Search for the cell housing the specified text and yield its (x, y) center coordinate. 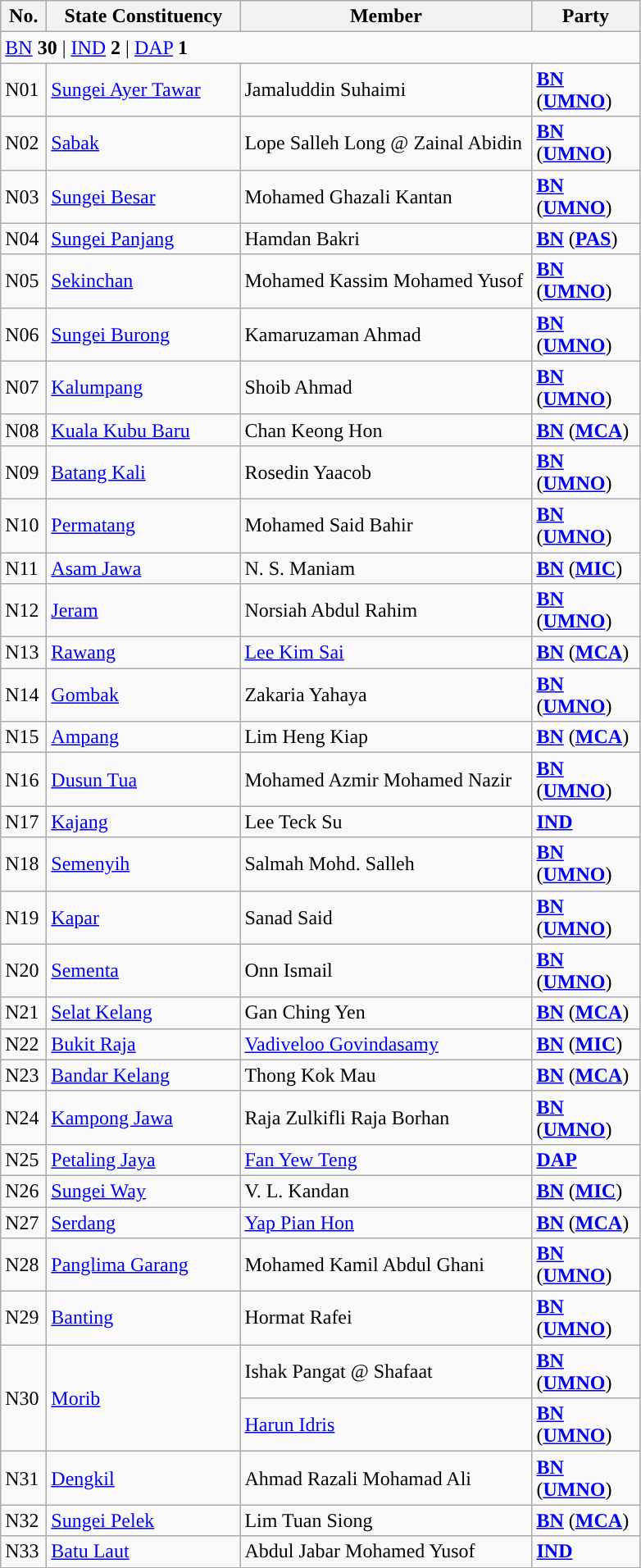
Harun Idris (386, 1425)
Jeram (143, 610)
N16 (24, 779)
Mohamed Ghazali Kantan (386, 197)
Morib (143, 1398)
Mohamed Azmir Mohamed Nazir (386, 779)
N29 (24, 1319)
Hamdan Bakri (386, 239)
Sementa (143, 971)
Kuala Kubu Baru (143, 430)
Sungei Ayer Tawar (143, 90)
N11 (24, 568)
Ishak Pangat @ Shafaat (386, 1371)
Gombak (143, 695)
State Constituency (143, 16)
Sungei Burong (143, 335)
N20 (24, 971)
N33 (24, 1552)
Bukit Raja (143, 1044)
N22 (24, 1044)
Banting (143, 1319)
N24 (24, 1117)
N03 (24, 197)
N15 (24, 737)
Batang Kali (143, 472)
Yap Pian Hon (386, 1223)
N31 (24, 1478)
N09 (24, 472)
Hormat Rafei (386, 1319)
Member (386, 16)
Gan Ching Yen (386, 1013)
Serdang (143, 1223)
N04 (24, 239)
N17 (24, 822)
Lee Teck Su (386, 822)
Mohamed Said Bahir (386, 525)
N23 (24, 1075)
N10 (24, 525)
Petaling Jaya (143, 1160)
N25 (24, 1160)
Panglima Garang (143, 1265)
N12 (24, 610)
Sungei Panjang (143, 239)
Sungei Way (143, 1191)
Kamaruzaman Ahmad (386, 335)
Abdul Jabar Mohamed Yusof (386, 1552)
No. (24, 16)
N05 (24, 280)
Salmah Mohd. Salleh (386, 864)
Kapar (143, 917)
N08 (24, 430)
Dengkil (143, 1478)
Shoib Ahmad (386, 387)
Vadiveloo Govindasamy (386, 1044)
Rawang (143, 653)
Sungei Besar (143, 197)
BN 30 | IND 2 | DAP 1 (320, 48)
Raja Zulkifli Raja Borhan (386, 1117)
N32 (24, 1520)
N14 (24, 695)
BN (PAS) (585, 239)
N27 (24, 1223)
Semenyih (143, 864)
N19 (24, 917)
N01 (24, 90)
Lope Salleh Long @ Zainal Abidin (386, 143)
N07 (24, 387)
N18 (24, 864)
Dusun Tua (143, 779)
Fan Yew Teng (386, 1160)
Rosedin Yaacob (386, 472)
Sabak (143, 143)
Norsiah Abdul Rahim (386, 610)
N28 (24, 1265)
Kampong Jawa (143, 1117)
N06 (24, 335)
Thong Kok Mau (386, 1075)
N21 (24, 1013)
N. S. Maniam (386, 568)
N13 (24, 653)
Party (585, 16)
Mohamed Kamil Abdul Ghani (386, 1265)
DAP (585, 1160)
Permatang (143, 525)
V. L. Kandan (386, 1191)
Jamaluddin Suhaimi (386, 90)
Mohamed Kassim Mohamed Yusof (386, 280)
Lee Kim Sai (386, 653)
Asam Jawa (143, 568)
Batu Laut (143, 1552)
Zakaria Yahaya (386, 695)
Ahmad Razali Mohamad Ali (386, 1478)
N30 (24, 1398)
Chan Keong Hon (386, 430)
Sungei Pelek (143, 1520)
Kajang (143, 822)
Onn Ismail (386, 971)
N26 (24, 1191)
Ampang (143, 737)
Sekinchan (143, 280)
Sanad Said (386, 917)
Lim Heng Kiap (386, 737)
Bandar Kelang (143, 1075)
Kalumpang (143, 387)
Lim Tuan Siong (386, 1520)
N02 (24, 143)
Selat Kelang (143, 1013)
